Scan for the cell matching the given text and deliver its (X, Y) coordinate at center. 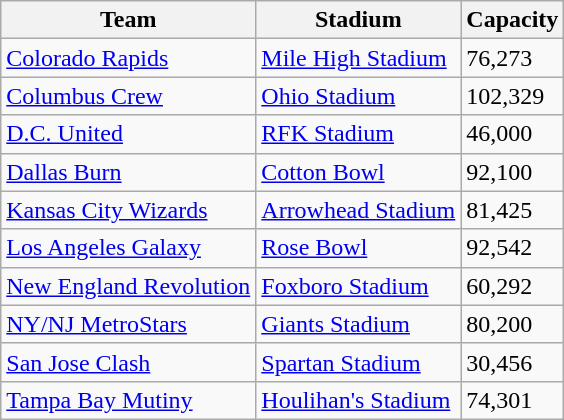
102,329 (512, 96)
Mile High Stadium (358, 58)
NY/NJ MetroStars (128, 324)
Capacity (512, 20)
92,542 (512, 248)
D.C. United (128, 134)
Colorado Rapids (128, 58)
Foxboro Stadium (358, 286)
Kansas City Wizards (128, 210)
92,100 (512, 172)
Cotton Bowl (358, 172)
74,301 (512, 400)
San Jose Clash (128, 362)
Dallas Burn (128, 172)
Spartan Stadium (358, 362)
Columbus Crew (128, 96)
Los Angeles Galaxy (128, 248)
New England Revolution (128, 286)
Tampa Bay Mutiny (128, 400)
Team (128, 20)
30,456 (512, 362)
60,292 (512, 286)
46,000 (512, 134)
Arrowhead Stadium (358, 210)
Giants Stadium (358, 324)
81,425 (512, 210)
76,273 (512, 58)
Stadium (358, 20)
Ohio Stadium (358, 96)
Houlihan's Stadium (358, 400)
Rose Bowl (358, 248)
RFK Stadium (358, 134)
80,200 (512, 324)
